Find where the given text appears and provide that cell's center as (X, Y) coordinate. 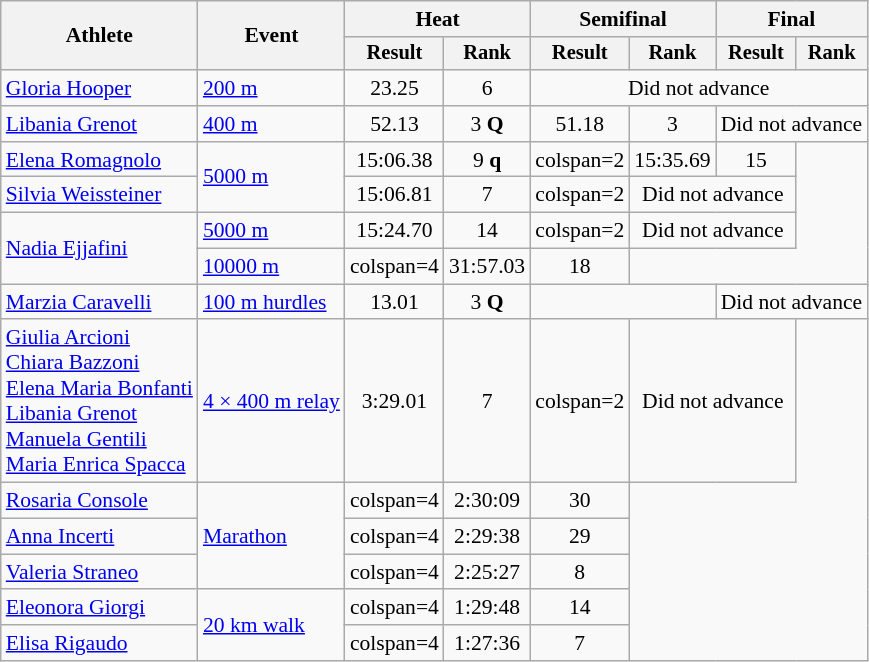
6 (487, 88)
8 (580, 572)
Elena Romagnolo (100, 160)
30 (580, 501)
Nadia Ejjafini (100, 248)
Rosaria Console (100, 501)
Athlete (100, 36)
3 (672, 124)
15:06.38 (394, 160)
Event (272, 36)
15:35.69 (672, 160)
Marathon (272, 536)
Silvia Weissteiner (100, 195)
31:57.03 (487, 267)
Heat (438, 19)
400 m (272, 124)
18 (580, 267)
Final (792, 19)
15:06.81 (394, 195)
9 q (487, 160)
52.13 (394, 124)
Valeria Straneo (100, 572)
2:29:38 (487, 537)
2:25:27 (487, 572)
1:27:36 (487, 643)
29 (580, 537)
Eleonora Giorgi (100, 608)
4 × 400 m relay (272, 402)
1:29:48 (487, 608)
100 m hurdles (272, 302)
Elisa Rigaudo (100, 643)
2:30:09 (487, 501)
3:29.01 (394, 402)
Semifinal (622, 19)
15:24.70 (394, 231)
Anna Incerti (100, 537)
23.25 (394, 88)
Gloria Hooper (100, 88)
Libania Grenot (100, 124)
20 km walk (272, 626)
Marzia Caravelli (100, 302)
13.01 (394, 302)
51.18 (580, 124)
Giulia ArcioniChiara BazzoniElena Maria BonfantiLibania GrenotManuela GentiliMaria Enrica Spacca (100, 402)
15 (756, 160)
10000 m (272, 267)
200 m (272, 88)
